Find where the given text appears and provide that cell's center as [X, Y] coordinate. 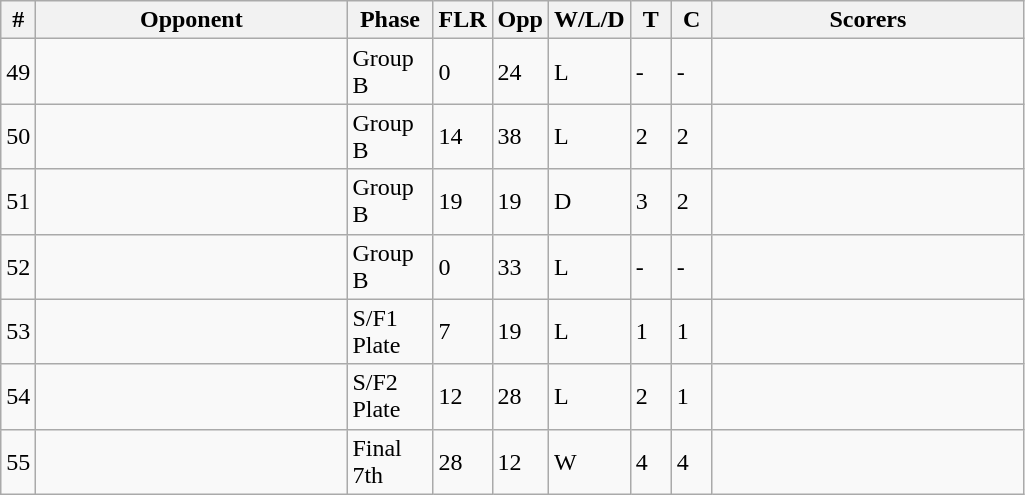
# [18, 20]
24 [520, 72]
FLR [462, 20]
W/L/D [589, 20]
50 [18, 136]
Opponent [192, 20]
49 [18, 72]
7 [462, 332]
33 [520, 266]
Final 7th [390, 462]
54 [18, 396]
Phase [390, 20]
T [650, 20]
C [692, 20]
52 [18, 266]
S/F2 Plate [390, 396]
51 [18, 202]
55 [18, 462]
Scorers [868, 20]
D [589, 202]
53 [18, 332]
S/F1 Plate [390, 332]
3 [650, 202]
Opp [520, 20]
W [589, 462]
14 [462, 136]
38 [520, 136]
